Scan for the cell matching the given text and deliver its (x, y) coordinate at center. 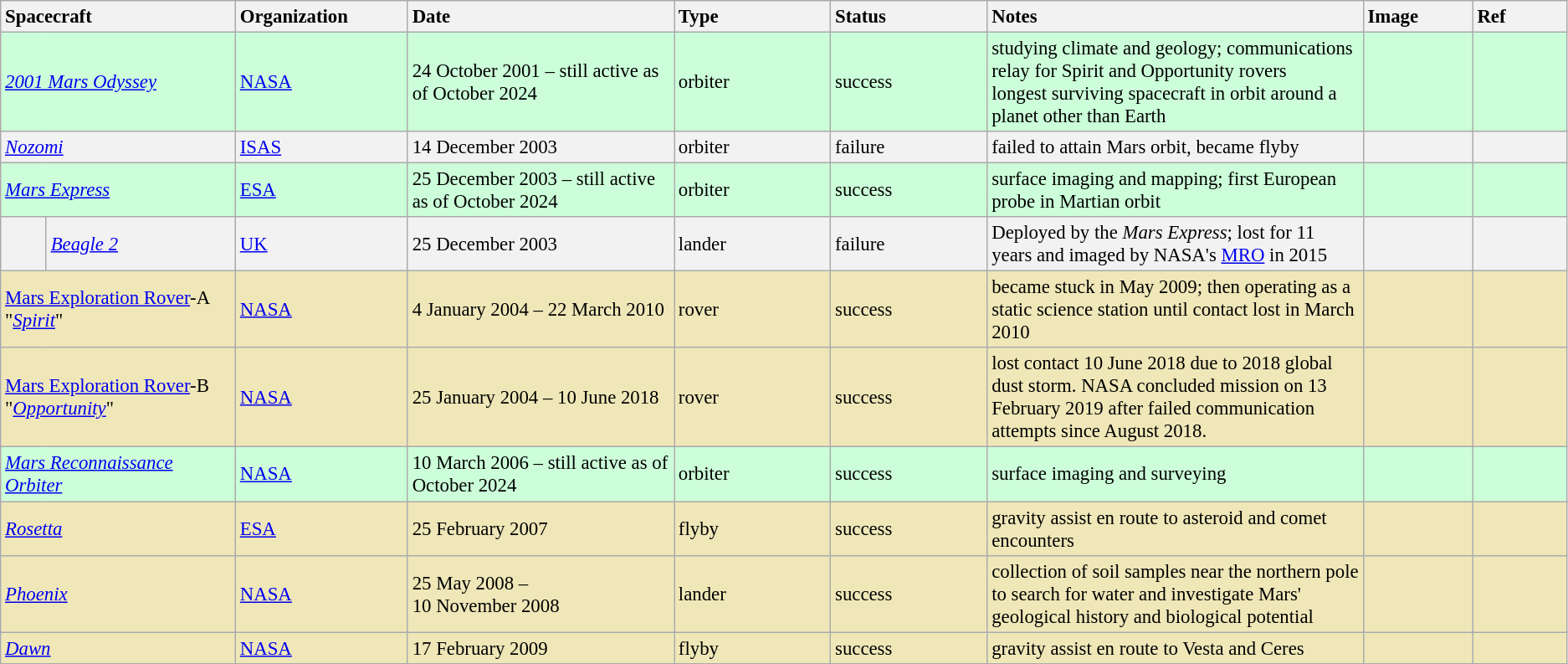
failed to attain Mars orbit, became flyby (1175, 147)
ISAS (321, 147)
Phoenix (119, 594)
Mars Express (119, 191)
Beagle 2 (141, 244)
Dawn (119, 648)
Mars Exploration Rover-B "Opportunity" (119, 399)
Status (909, 17)
Nozomi (119, 147)
25 May 2008 –10 November 2008 (541, 594)
25 February 2007 (541, 529)
Type (753, 17)
Date (541, 17)
gravity assist en route to asteroid and comet encounters (1175, 529)
24 October 2001 – still active as of October 2024 (541, 82)
25 December 2003 (541, 244)
10 March 2006 – still active as of October 2024 (541, 474)
Ref (1519, 17)
Mars Exploration Rover-A "Spirit" (119, 310)
Notes (1175, 17)
Mars Reconnaissance Orbiter (119, 474)
Deployed by the Mars Express; lost for 11 years and imaged by NASA's MRO in 2015 (1175, 244)
Spacecraft (119, 17)
2001 Mars Odyssey (119, 82)
became stuck in May 2009; then operating as a static science station until contact lost in March 2010 (1175, 310)
surface imaging and surveying (1175, 474)
25 January 2004 – 10 June 2018 (541, 399)
4 January 2004 – 22 March 2010 (541, 310)
Image (1417, 17)
25 December 2003 – still active as of October 2024 (541, 191)
Organization (321, 17)
collection of soil samples near the northern pole to search for water and investigate Mars' geological history and biological potential (1175, 594)
Rosetta (119, 529)
surface imaging and mapping; first European probe in Martian orbit (1175, 191)
17 February 2009 (541, 648)
UK (321, 244)
14 December 2003 (541, 147)
gravity assist en route to Vesta and Ceres (1175, 648)
